Detect which cell encompasses the target text, then output its [X, Y] center coordinate. 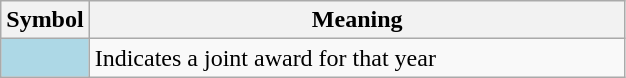
Meaning [357, 20]
Symbol [45, 20]
Indicates a joint award for that year [357, 58]
